Pinpoint the cell where the given text exists, returning its (X, Y) midpoint coordinate. 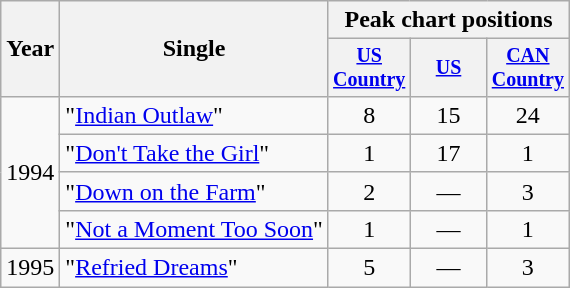
"Refried Dreams" (194, 268)
"Down on the Farm" (194, 191)
Peak chart positions (448, 20)
US (448, 68)
17 (448, 153)
15 (448, 115)
Year (30, 49)
24 (528, 115)
Single (194, 49)
CAN Country (528, 68)
"Indian Outlaw" (194, 115)
5 (369, 268)
1995 (30, 268)
"Not a Moment Too Soon" (194, 229)
8 (369, 115)
"Don't Take the Girl" (194, 153)
US Country (369, 68)
1994 (30, 172)
2 (369, 191)
